Scan for the cell matching the given text and deliver its [x, y] coordinate at center. 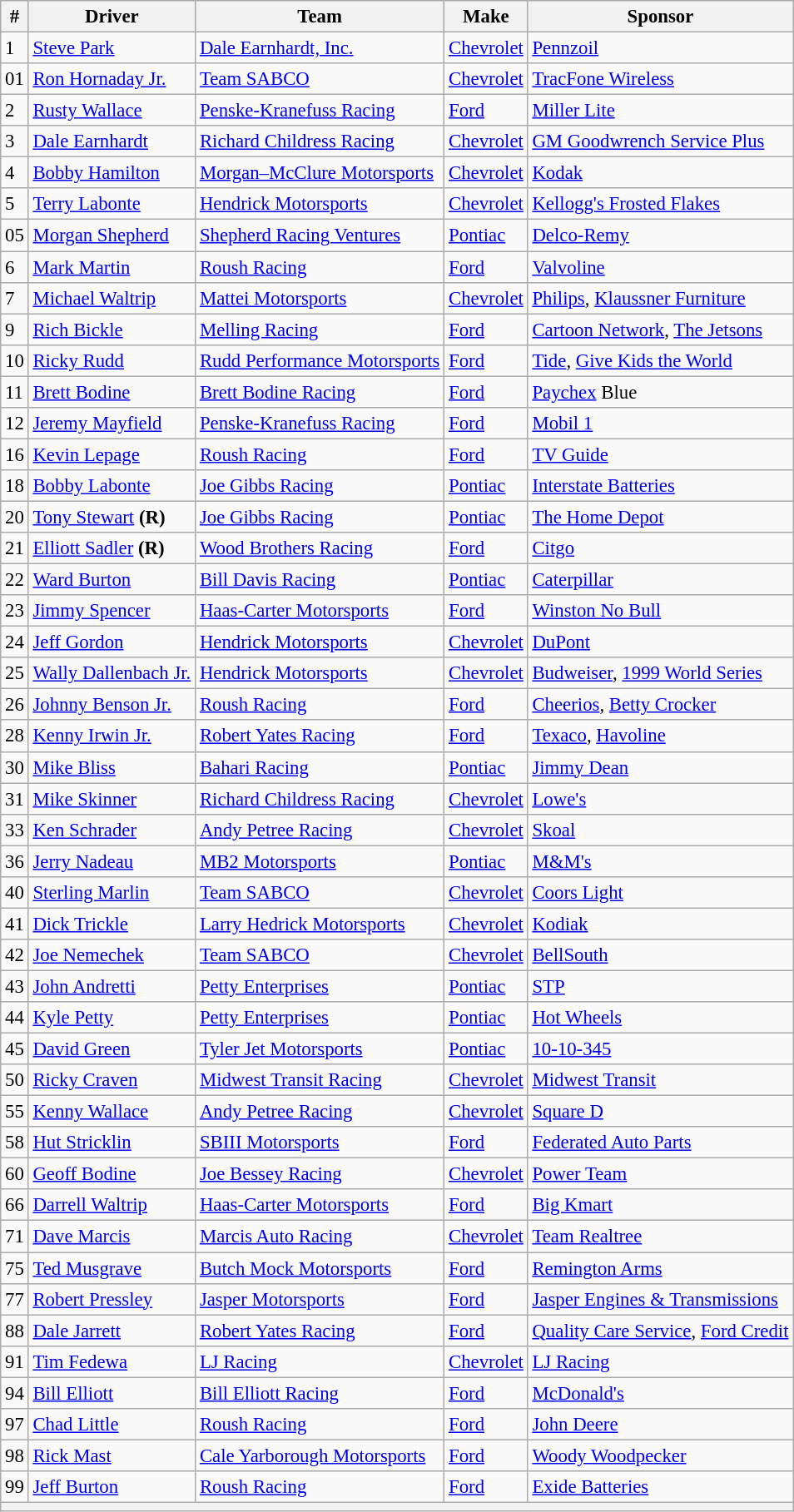
Michael Waltrip [112, 298]
45 [15, 1049]
Citgo [661, 548]
50 [15, 1080]
Kyle Petty [112, 1018]
Pennzoil [661, 48]
Team Realtree [661, 1237]
Dave Marcis [112, 1237]
22 [15, 580]
Quality Care Service, Ford Credit [661, 1331]
Shepherd Racing Ventures [320, 235]
Midwest Transit Racing [320, 1080]
Morgan–McClure Motorsports [320, 173]
9 [15, 330]
GM Goodwrench Service Plus [661, 141]
Square D [661, 1112]
# [15, 17]
6 [15, 267]
Johnny Benson Jr. [112, 705]
Interstate Batteries [661, 486]
05 [15, 235]
7 [15, 298]
Melling Racing [320, 330]
Tyler Jet Motorsports [320, 1049]
31 [15, 799]
Bill Elliott [112, 1393]
TracFone Wireless [661, 79]
Power Team [661, 1174]
Rick Mast [112, 1455]
5 [15, 204]
Bill Elliott Racing [320, 1393]
Robert Pressley [112, 1299]
Butch Mock Motorsports [320, 1268]
Woody Woodpecker [661, 1455]
Rudd Performance Motorsports [320, 360]
71 [15, 1237]
01 [15, 79]
Make [486, 17]
26 [15, 705]
36 [15, 861]
The Home Depot [661, 517]
Joe Nemechek [112, 955]
BellSouth [661, 955]
Hut Stricklin [112, 1143]
Dale Jarrett [112, 1331]
Brett Bodine [112, 392]
Mattei Motorsports [320, 298]
Tide, Give Kids the World [661, 360]
Lowe's [661, 799]
28 [15, 736]
Dick Trickle [112, 924]
Bahari Racing [320, 767]
Sponsor [661, 17]
Hot Wheels [661, 1018]
Tim Fedewa [112, 1361]
Kodak [661, 173]
Valvoline [661, 267]
Paychex Blue [661, 392]
33 [15, 830]
Big Kmart [661, 1206]
MB2 Motorsports [320, 861]
Cartoon Network, The Jetsons [661, 330]
Dale Earnhardt, Inc. [320, 48]
Kenny Irwin Jr. [112, 736]
Chad Little [112, 1425]
2 [15, 111]
Morgan Shepherd [112, 235]
20 [15, 517]
Kodiak [661, 924]
11 [15, 392]
Ron Hornaday Jr. [112, 79]
Jasper Engines & Transmissions [661, 1299]
Philips, Klaussner Furniture [661, 298]
Coors Light [661, 893]
Exide Batteries [661, 1487]
91 [15, 1361]
Remington Arms [661, 1268]
21 [15, 548]
Cale Yarborough Motorsports [320, 1455]
Sterling Marlin [112, 893]
Winston No Bull [661, 611]
Larry Hedrick Motorsports [320, 924]
Rusty Wallace [112, 111]
40 [15, 893]
Terry Labonte [112, 204]
Geoff Bodine [112, 1174]
John Deere [661, 1425]
TV Guide [661, 454]
SBIII Motorsports [320, 1143]
Cheerios, Betty Crocker [661, 705]
58 [15, 1143]
Budweiser, 1999 World Series [661, 673]
Midwest Transit [661, 1080]
12 [15, 424]
STP [661, 986]
60 [15, 1174]
Caterpillar [661, 580]
99 [15, 1487]
25 [15, 673]
98 [15, 1455]
Tony Stewart (R) [112, 517]
Bobby Labonte [112, 486]
Delco-Remy [661, 235]
Ken Schrader [112, 830]
97 [15, 1425]
Darrell Waltrip [112, 1206]
42 [15, 955]
10 [15, 360]
3 [15, 141]
Skoal [661, 830]
Joe Bessey Racing [320, 1174]
41 [15, 924]
Jimmy Dean [661, 767]
McDonald's [661, 1393]
Ricky Rudd [112, 360]
Rich Bickle [112, 330]
John Andretti [112, 986]
Jeff Burton [112, 1487]
75 [15, 1268]
DuPont [661, 642]
Elliott Sadler (R) [112, 548]
Jeremy Mayfield [112, 424]
88 [15, 1331]
44 [15, 1018]
4 [15, 173]
10-10-345 [661, 1049]
Jimmy Spencer [112, 611]
30 [15, 767]
16 [15, 454]
Mobil 1 [661, 424]
Brett Bodine Racing [320, 392]
Miller Lite [661, 111]
Kenny Wallace [112, 1112]
Ward Burton [112, 580]
Jeff Gordon [112, 642]
23 [15, 611]
77 [15, 1299]
Kevin Lepage [112, 454]
Federated Auto Parts [661, 1143]
Wally Dallenbach Jr. [112, 673]
Dale Earnhardt [112, 141]
Mark Martin [112, 267]
Marcis Auto Racing [320, 1237]
Jerry Nadeau [112, 861]
Mike Skinner [112, 799]
Steve Park [112, 48]
Kellogg's Frosted Flakes [661, 204]
Team [320, 17]
David Green [112, 1049]
Wood Brothers Racing [320, 548]
24 [15, 642]
Ricky Craven [112, 1080]
Driver [112, 17]
18 [15, 486]
66 [15, 1206]
Texaco, Havoline [661, 736]
Jasper Motorsports [320, 1299]
Bobby Hamilton [112, 173]
43 [15, 986]
Mike Bliss [112, 767]
Bill Davis Racing [320, 580]
55 [15, 1112]
Ted Musgrave [112, 1268]
M&M's [661, 861]
94 [15, 1393]
1 [15, 48]
